Search for the cell housing the specified text and yield its [X, Y] center coordinate. 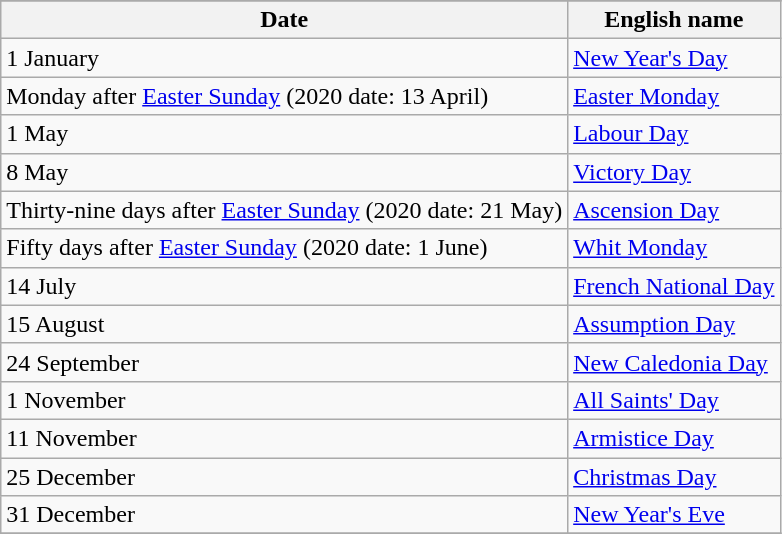
Thirty-nine days after Easter Sunday (2020 date: 21 May) [284, 210]
Victory Day [674, 172]
New Year's Eve [674, 515]
8 May [284, 172]
Monday after Easter Sunday (2020 date: 13 April) [284, 96]
1 January [284, 58]
15 August [284, 324]
1 November [284, 400]
Labour Day [674, 134]
All Saints' Day [674, 400]
Whit Monday [674, 248]
Fifty days after Easter Sunday (2020 date: 1 June) [284, 248]
English name [674, 20]
Date [284, 20]
1 May [284, 134]
Ascension Day [674, 210]
Assumption Day [674, 324]
11 November [284, 438]
Easter Monday [674, 96]
New Year's Day [674, 58]
14 July [284, 286]
New Caledonia Day [674, 362]
Armistice Day [674, 438]
31 December [284, 515]
25 December [284, 477]
Christmas Day [674, 477]
French National Day [674, 286]
24 September [284, 362]
